Extract the [X, Y] coordinate from the center of the cell holding the provided text.  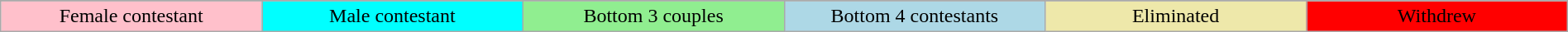
Bottom 4 contestants [915, 16]
Bottom 3 couples [653, 16]
Withdrew [1437, 16]
Male contestant [392, 16]
Eliminated [1176, 16]
Female contestant [131, 16]
